Detect which cell encompasses the target text, then output its (x, y) center coordinate. 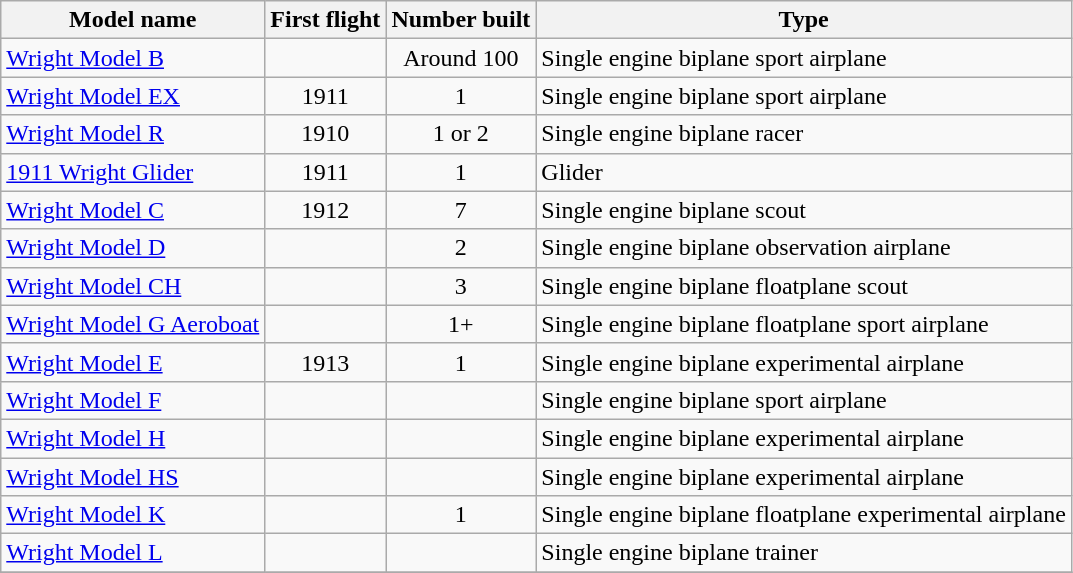
Type (804, 20)
Wright Model H (133, 438)
1+ (461, 324)
Around 100 (461, 58)
Wright Model G Aeroboat (133, 324)
Single engine biplane floatplane sport airplane (804, 324)
Single engine biplane observation airplane (804, 248)
Single engine biplane floatplane experimental airplane (804, 515)
Wright Model D (133, 248)
Wright Model K (133, 515)
Wright Model EX (133, 96)
Wright Model L (133, 553)
Wright Model C (133, 210)
1911 Wright Glider (133, 172)
1 or 2 (461, 134)
Glider (804, 172)
1912 (326, 210)
Single engine biplane trainer (804, 553)
Single engine biplane racer (804, 134)
Model name (133, 20)
Wright Model E (133, 362)
7 (461, 210)
2 (461, 248)
Wright Model B (133, 58)
Wright Model R (133, 134)
Wright Model F (133, 400)
3 (461, 286)
1913 (326, 362)
First flight (326, 20)
Wright Model CH (133, 286)
Single engine biplane floatplane scout (804, 286)
Wright Model HS (133, 477)
Single engine biplane scout (804, 210)
Number built (461, 20)
1910 (326, 134)
